Pinpoint the cell where the given text exists, returning its (X, Y) midpoint coordinate. 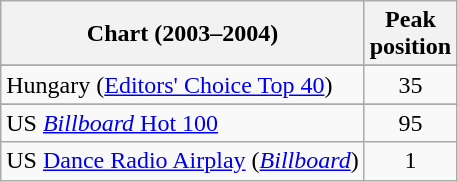
Hungary (Editors' Choice Top 40) (182, 85)
35 (410, 85)
95 (410, 123)
US Billboard Hot 100 (182, 123)
US Dance Radio Airplay (Billboard) (182, 161)
Chart (2003–2004) (182, 34)
1 (410, 161)
Peakposition (410, 34)
